Pinpoint the cell where the given text exists, returning its (X, Y) midpoint coordinate. 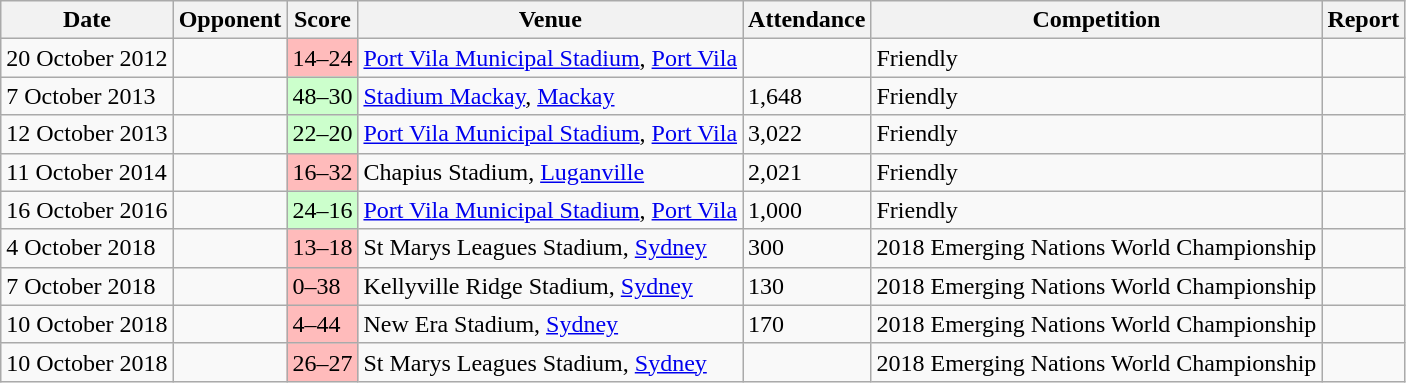
Report (1364, 20)
300 (807, 248)
Score (322, 20)
20 October 2012 (87, 58)
0–38 (322, 286)
Date (87, 20)
1,648 (807, 96)
3,022 (807, 134)
16–32 (322, 172)
26–27 (322, 362)
24–16 (322, 210)
Stadium Mackay, Mackay (550, 96)
130 (807, 286)
22–20 (322, 134)
Attendance (807, 20)
2,021 (807, 172)
170 (807, 324)
7 October 2018 (87, 286)
Opponent (230, 20)
11 October 2014 (87, 172)
Kellyville Ridge Stadium, Sydney (550, 286)
Venue (550, 20)
Competition (1096, 20)
14–24 (322, 58)
13–18 (322, 248)
1,000 (807, 210)
7 October 2013 (87, 96)
12 October 2013 (87, 134)
48–30 (322, 96)
4–44 (322, 324)
16 October 2016 (87, 210)
New Era Stadium, Sydney (550, 324)
Chapius Stadium, Luganville (550, 172)
4 October 2018 (87, 248)
